Provide the [X, Y] coordinate of the cell's center where the given text is located.  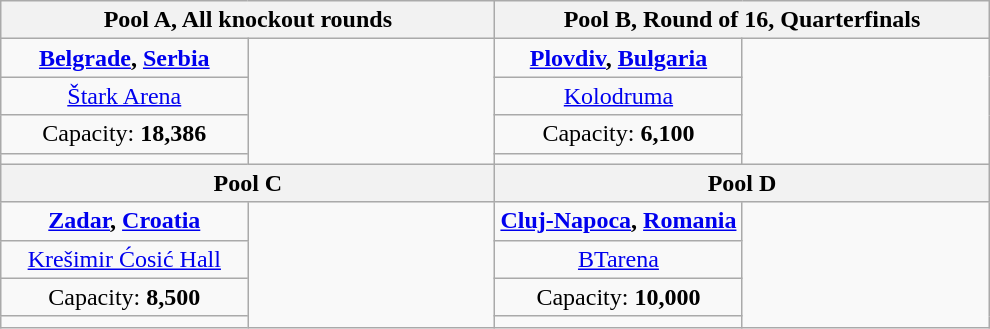
Plovdiv, Bulgaria [618, 58]
Štark Arena [124, 96]
Capacity: 10,000 [618, 297]
Kolodruma [618, 96]
Pool A, All knockout rounds [248, 20]
Krešimir Ćosić Hall [124, 259]
Capacity: 18,386 [124, 134]
Cluj-Napoca, Romania [618, 221]
Pool C [248, 183]
Capacity: 8,500 [124, 297]
Zadar, Croatia [124, 221]
BTarena [618, 259]
Pool D [742, 183]
Capacity: 6,100 [618, 134]
Pool B, Round of 16, Quarterfinals [742, 20]
Belgrade, Serbia [124, 58]
